Output the (X, Y) coordinate of the center of the cell containing the given text.  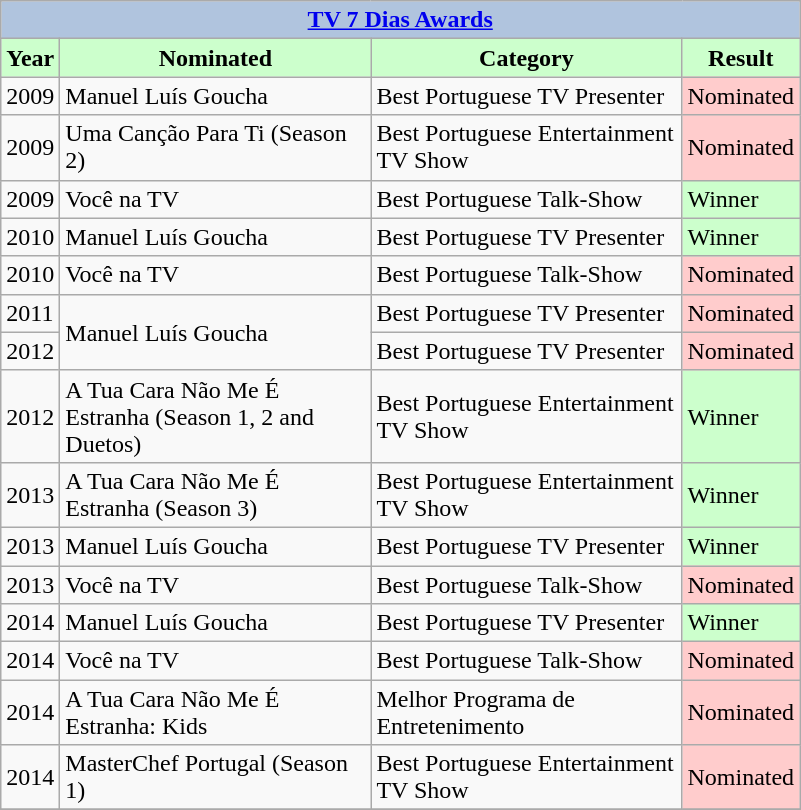
2011 (30, 313)
TV 7 Dias Awards (400, 20)
Category (526, 58)
A Tua Cara Não Me É Estranha (Season 1, 2 and Duetos) (216, 416)
A Tua Cara Não Me É Estranha (Season 3) (216, 494)
Uma Canção Para Ti (Season 2) (216, 148)
Result (741, 58)
MasterChef Portugal (Season 1) (216, 778)
Melhor Programa de Entretenimento (526, 712)
Year (30, 58)
A Tua Cara Não Me É Estranha: Kids (216, 712)
